Determine the (X, Y) coordinate at the center of the cell enclosing the given text.  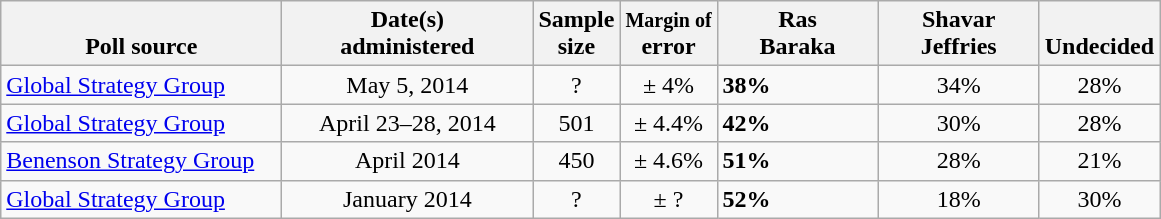
18% (958, 199)
Undecided (1099, 34)
± 4% (668, 85)
ShavarJeffries (958, 34)
38% (798, 85)
Samplesize (576, 34)
Margin oferror (668, 34)
Poll source (142, 34)
± 4.4% (668, 123)
RasBaraka (798, 34)
April 23–28, 2014 (408, 123)
51% (798, 161)
May 5, 2014 (408, 85)
501 (576, 123)
450 (576, 161)
Date(s)administered (408, 34)
± 4.6% (668, 161)
± ? (668, 199)
January 2014 (408, 199)
Benenson Strategy Group (142, 161)
34% (958, 85)
21% (1099, 161)
42% (798, 123)
52% (798, 199)
April 2014 (408, 161)
